Extract the (x, y) coordinate from the center of the cell holding the provided text.  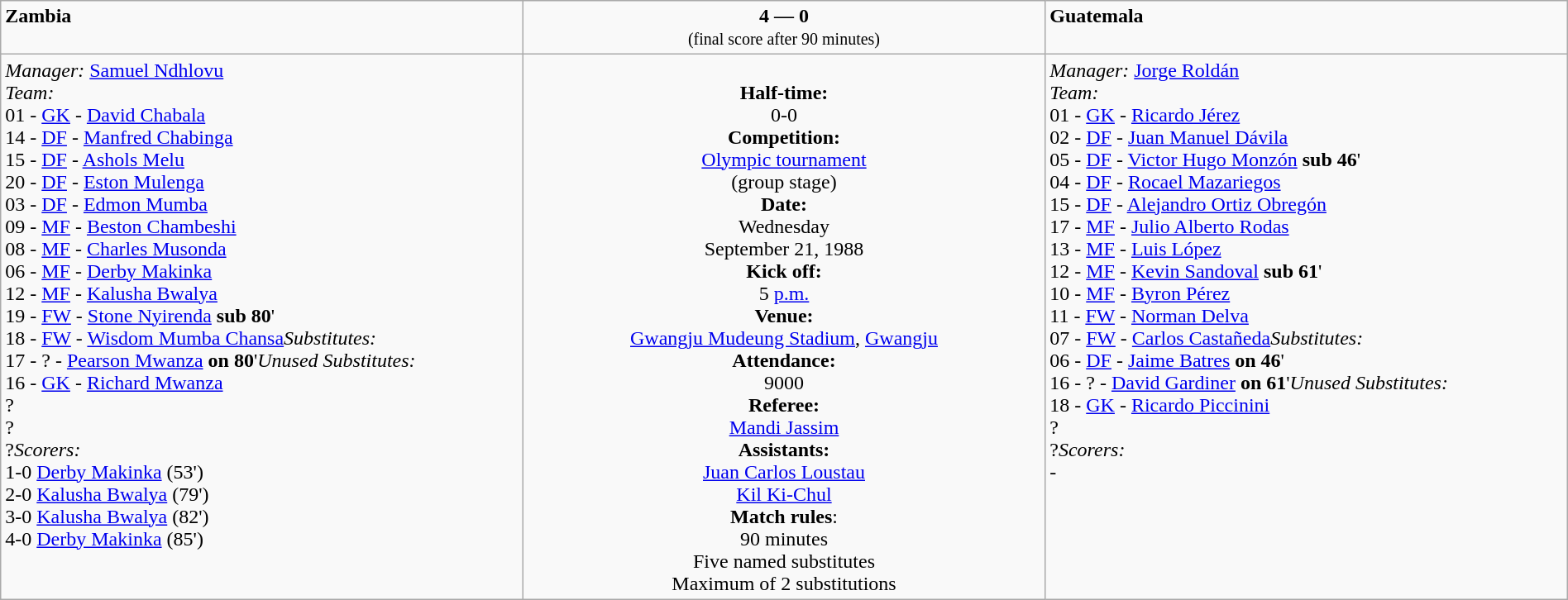
4 — 0(final score after 90 minutes) (784, 28)
Guatemala (1307, 28)
Zambia (262, 28)
